Capture the cell that displays the provided text and extract its (X, Y) central coordinate. 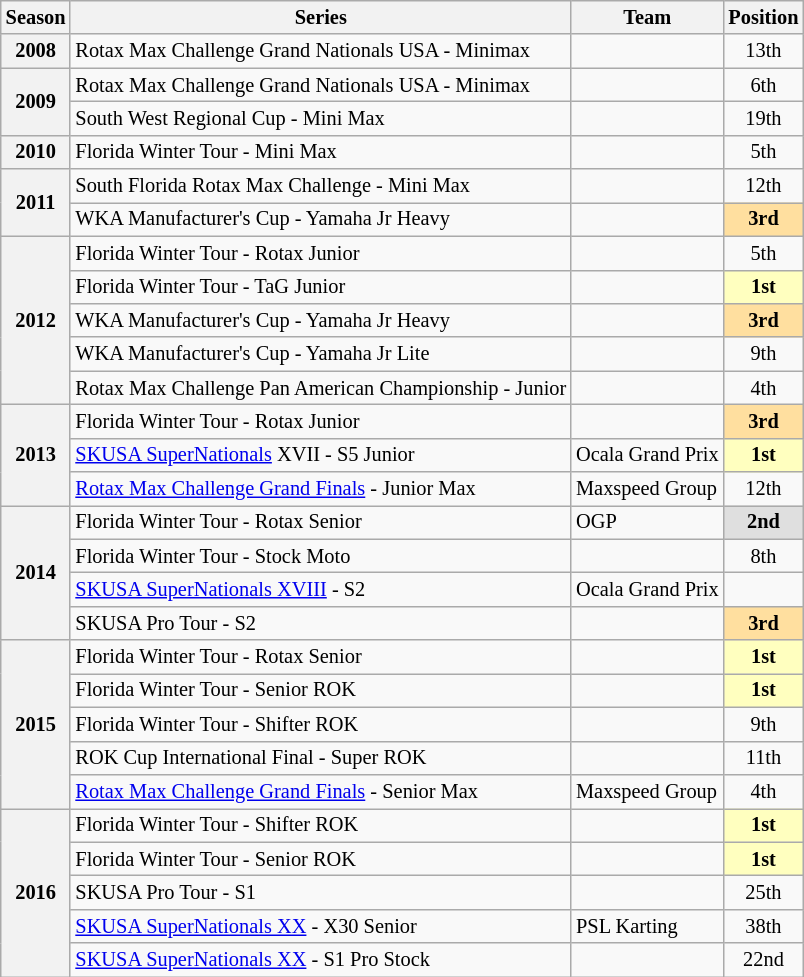
South Florida Rotax Max Challenge - Mini Max (320, 186)
11th (763, 758)
Florida Winter Tour - Mini Max (320, 152)
Series (320, 17)
Florida Winter Tour - Stock Moto (320, 556)
2013 (36, 454)
2008 (36, 51)
2011 (36, 202)
2016 (36, 892)
Team (647, 17)
SKUSA Pro Tour - S1 (320, 892)
Position (763, 17)
22nd (763, 960)
2010 (36, 152)
SKUSA SuperNationals XVII - S5 Junior (320, 455)
SKUSA SuperNationals XX - X30 Senior (320, 926)
2012 (36, 320)
6th (763, 85)
2015 (36, 724)
2014 (36, 572)
25th (763, 892)
Rotax Max Challenge Grand Finals - Junior Max (320, 489)
ROK Cup International Final - Super ROK (320, 758)
13th (763, 51)
19th (763, 118)
2009 (36, 102)
38th (763, 926)
South West Regional Cup - Mini Max (320, 118)
2nd (763, 522)
SKUSA SuperNationals XVIII - S2 (320, 589)
SKUSA Pro Tour - S2 (320, 623)
8th (763, 556)
Season (36, 17)
Rotax Max Challenge Grand Finals - Senior Max (320, 791)
PSL Karting (647, 926)
WKA Manufacturer's Cup - Yamaha Jr Lite (320, 354)
OGP (647, 522)
SKUSA SuperNationals XX - S1 Pro Stock (320, 960)
Florida Winter Tour - TaG Junior (320, 287)
Rotax Max Challenge Pan American Championship - Junior (320, 388)
